Provide the (x, y) coordinate of the cell's center where the given text is located.  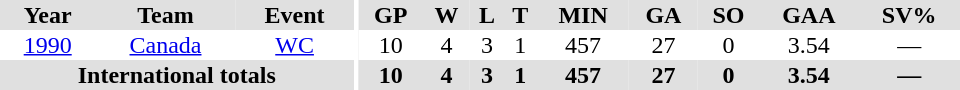
WC (295, 45)
Canada (165, 45)
Team (165, 15)
Year (48, 15)
SV% (909, 15)
MIN (583, 15)
SO (729, 15)
T (520, 15)
GAA (808, 15)
W (446, 15)
1990 (48, 45)
Event (295, 15)
L (486, 15)
GP (391, 15)
International totals (177, 75)
GA (664, 15)
